Locate the cell with the specified text and output its (x, y) center coordinate. 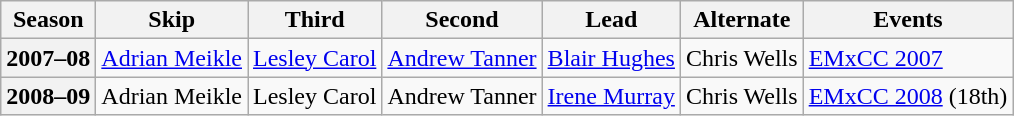
Alternate (742, 20)
2008–09 (48, 96)
EMxCC 2008 (18th) (908, 96)
2007–08 (48, 58)
Events (908, 20)
Second (462, 20)
EMxCC 2007 (908, 58)
Season (48, 20)
Blair Hughes (611, 58)
Third (315, 20)
Irene Murray (611, 96)
Lead (611, 20)
Skip (172, 20)
